Return the (X, Y) coordinate for the center point of the cell that contains the specified text.  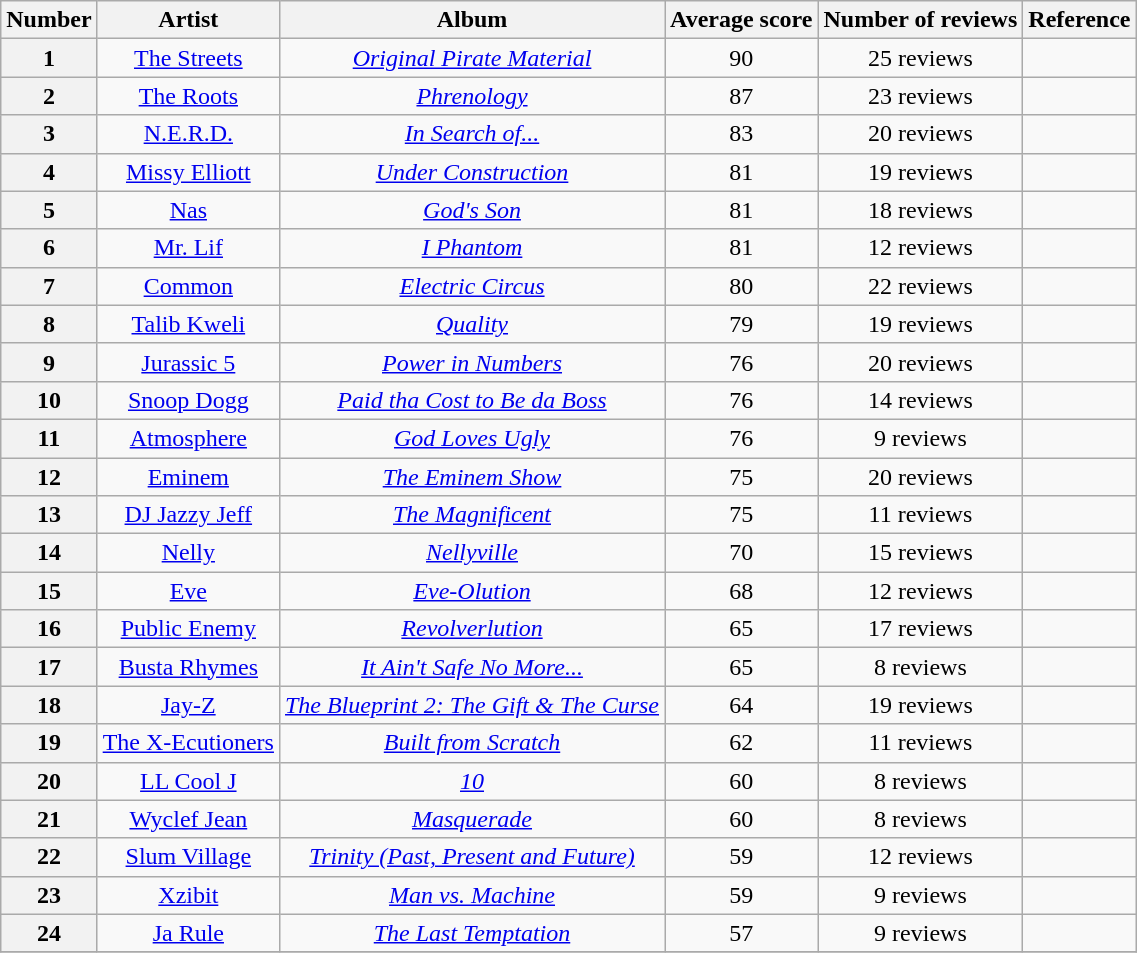
It Ain't Safe No More... (472, 667)
Eminem (188, 477)
Wyclef Jean (188, 819)
Electric Circus (472, 286)
1 (49, 58)
24 (49, 933)
The Magnificent (472, 515)
God's Son (472, 210)
62 (742, 743)
Average score (742, 20)
22 (49, 857)
17 reviews (920, 629)
7 (49, 286)
Atmosphere (188, 438)
Original Pirate Material (472, 58)
80 (742, 286)
Slum Village (188, 857)
Xzibit (188, 895)
Nas (188, 210)
6 (49, 248)
13 (49, 515)
Common (188, 286)
Masquerade (472, 819)
14 reviews (920, 400)
N.E.R.D. (188, 134)
11 (49, 438)
14 (49, 553)
Built from Scratch (472, 743)
18 (49, 705)
LL Cool J (188, 781)
Jay-Z (188, 705)
Public Enemy (188, 629)
The Streets (188, 58)
Number of reviews (920, 20)
The Blueprint 2: The Gift & The Curse (472, 705)
57 (742, 933)
DJ Jazzy Jeff (188, 515)
The Eminem Show (472, 477)
22 reviews (920, 286)
Reference (1080, 20)
12 (49, 477)
87 (742, 96)
15 reviews (920, 553)
20 (49, 781)
Eve-Olution (472, 591)
23 (49, 895)
Missy Elliott (188, 172)
83 (742, 134)
Nellyville (472, 553)
Album (472, 20)
8 (49, 324)
79 (742, 324)
25 reviews (920, 58)
The Roots (188, 96)
Mr. Lif (188, 248)
Artist (188, 20)
4 (49, 172)
5 (49, 210)
Phrenology (472, 96)
Talib Kweli (188, 324)
Trinity (Past, Present and Future) (472, 857)
God Loves Ugly (472, 438)
The X-Ecutioners (188, 743)
90 (742, 58)
21 (49, 819)
Jurassic 5 (188, 362)
68 (742, 591)
70 (742, 553)
23 reviews (920, 96)
15 (49, 591)
Revolverlution (472, 629)
Nelly (188, 553)
Under Construction (472, 172)
Eve (188, 591)
Busta Rhymes (188, 667)
3 (49, 134)
Quality (472, 324)
Ja Rule (188, 933)
18 reviews (920, 210)
The Last Temptation (472, 933)
17 (49, 667)
Number (49, 20)
64 (742, 705)
16 (49, 629)
Power in Numbers (472, 362)
I Phantom (472, 248)
19 (49, 743)
Man vs. Machine (472, 895)
Paid tha Cost to Be da Boss (472, 400)
Snoop Dogg (188, 400)
9 (49, 362)
2 (49, 96)
In Search of... (472, 134)
